Output the [x, y] coordinate of the center of the cell containing the given text.  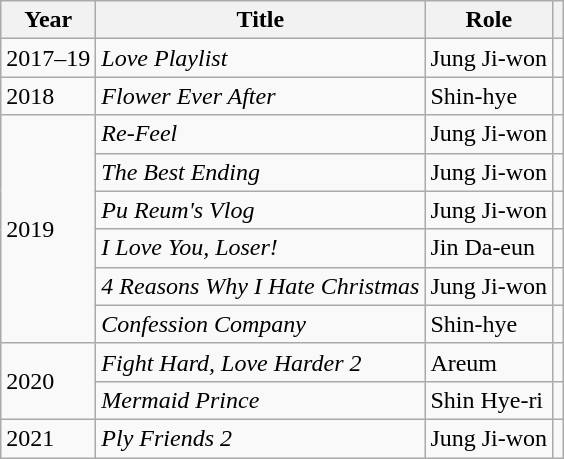
Pu Reum's Vlog [260, 210]
Love Playlist [260, 58]
Year [48, 20]
Title [260, 20]
Flower Ever After [260, 96]
Role [489, 20]
The Best Ending [260, 172]
I Love You, Loser! [260, 248]
2019 [48, 229]
Mermaid Prince [260, 400]
Ply Friends 2 [260, 438]
Jin Da-eun [489, 248]
Shin Hye-ri [489, 400]
4 Reasons Why I Hate Christmas [260, 286]
Re-Feel [260, 134]
Fight Hard, Love Harder 2 [260, 362]
Confession Company [260, 324]
Areum [489, 362]
2017–19 [48, 58]
2021 [48, 438]
2020 [48, 381]
2018 [48, 96]
